Extract the (X, Y) coordinate from the center of the cell holding the provided text.  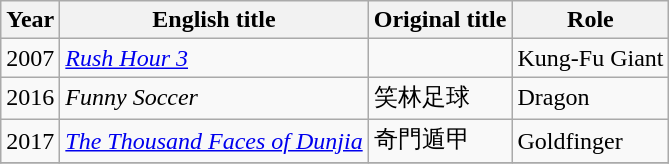
2016 (30, 98)
Role (590, 20)
2007 (30, 58)
English title (214, 20)
Kung-Fu Giant (590, 58)
Dragon (590, 98)
Goldfinger (590, 140)
Rush Hour 3 (214, 58)
The Thousand Faces of Dunjia (214, 140)
Funny Soccer (214, 98)
2017 (30, 140)
奇門遁甲 (440, 140)
Original title (440, 20)
笑林足球 (440, 98)
Year (30, 20)
